Detect which cell encompasses the target text, then output its [X, Y] center coordinate. 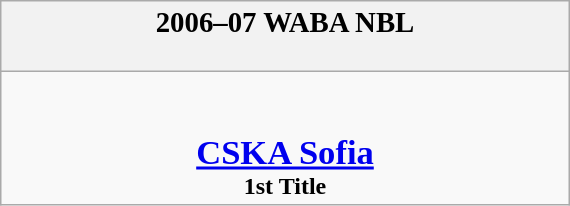
CSKA Sofia1st Title [284, 138]
2006–07 WABA NBL [284, 36]
